Detect which cell encompasses the target text, then output its (x, y) center coordinate. 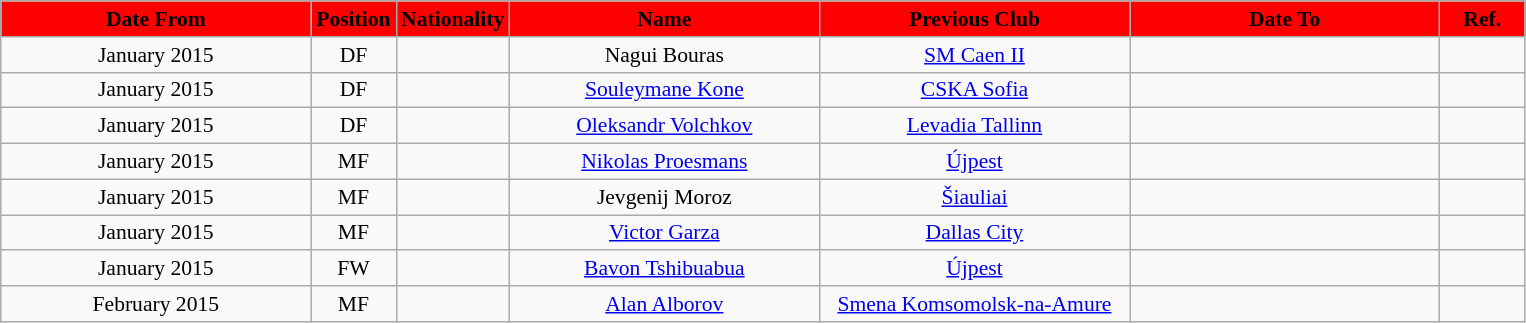
Nationality (452, 19)
Jevgenij Moroz (664, 197)
Nikolas Proesmans (664, 162)
Position (354, 19)
Name (664, 19)
Dallas City (974, 233)
Šiauliai (974, 197)
Nagui Bouras (664, 55)
Previous Club (974, 19)
Bavon Tshibuabua (664, 269)
February 2015 (156, 304)
Souleymane Kone (664, 90)
SM Caen II (974, 55)
Smena Komsomolsk-na-Amure (974, 304)
Levadia Tallinn (974, 126)
Ref. (1482, 19)
CSKA Sofia (974, 90)
Oleksandr Volchkov (664, 126)
Alan Alborov (664, 304)
Date From (156, 19)
Victor Garza (664, 233)
FW (354, 269)
Date To (1285, 19)
